Return (x, y) of the center of cell containing provided text 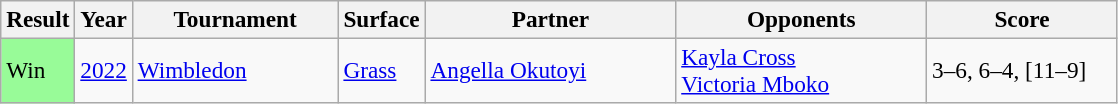
Wimbledon (235, 70)
Kayla Cross Victoria Mboko (802, 70)
Partner (550, 19)
Opponents (802, 19)
3–6, 6–4, [11–9] (1022, 70)
Win (38, 70)
Year (104, 19)
Score (1022, 19)
Result (38, 19)
Tournament (235, 19)
2022 (104, 70)
Grass (382, 70)
Surface (382, 19)
Angella Okutoyi (550, 70)
